Identify which cell holds the provided text, then report its [x, y] central coordinate. 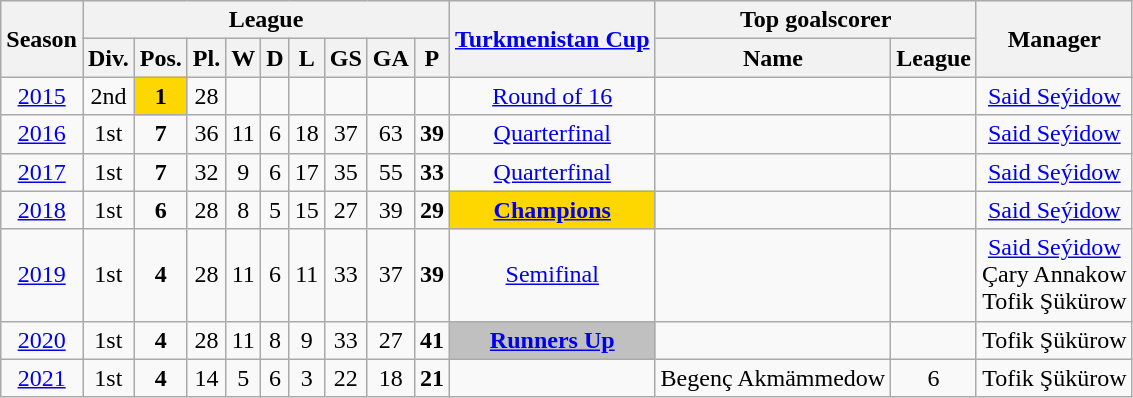
GS [346, 58]
14 [206, 378]
17 [306, 172]
15 [306, 210]
Champions [552, 210]
32 [206, 172]
21 [432, 378]
Said Seýidow Çary Annakow Tofik Şükürow [1054, 275]
2018 [42, 210]
Turkmenistan Cup [552, 39]
Round of 16 [552, 96]
2017 [42, 172]
Season [42, 39]
2021 [42, 378]
36 [206, 134]
Name [773, 58]
GA [390, 58]
55 [390, 172]
Begenç Akmämmedow [773, 378]
Pl. [206, 58]
2019 [42, 275]
Pos. [160, 58]
Top goalscorer [816, 20]
2016 [42, 134]
Runners Up [552, 340]
Semifinal [552, 275]
41 [432, 340]
Div. [108, 58]
P [432, 58]
D [275, 58]
W [244, 58]
22 [346, 378]
1 [160, 96]
2015 [42, 96]
35 [346, 172]
63 [390, 134]
Manager [1054, 39]
2nd [108, 96]
L [306, 58]
2020 [42, 340]
29 [432, 210]
3 [306, 378]
